Extract the (x, y) coordinate from the center of the cell holding the provided text.  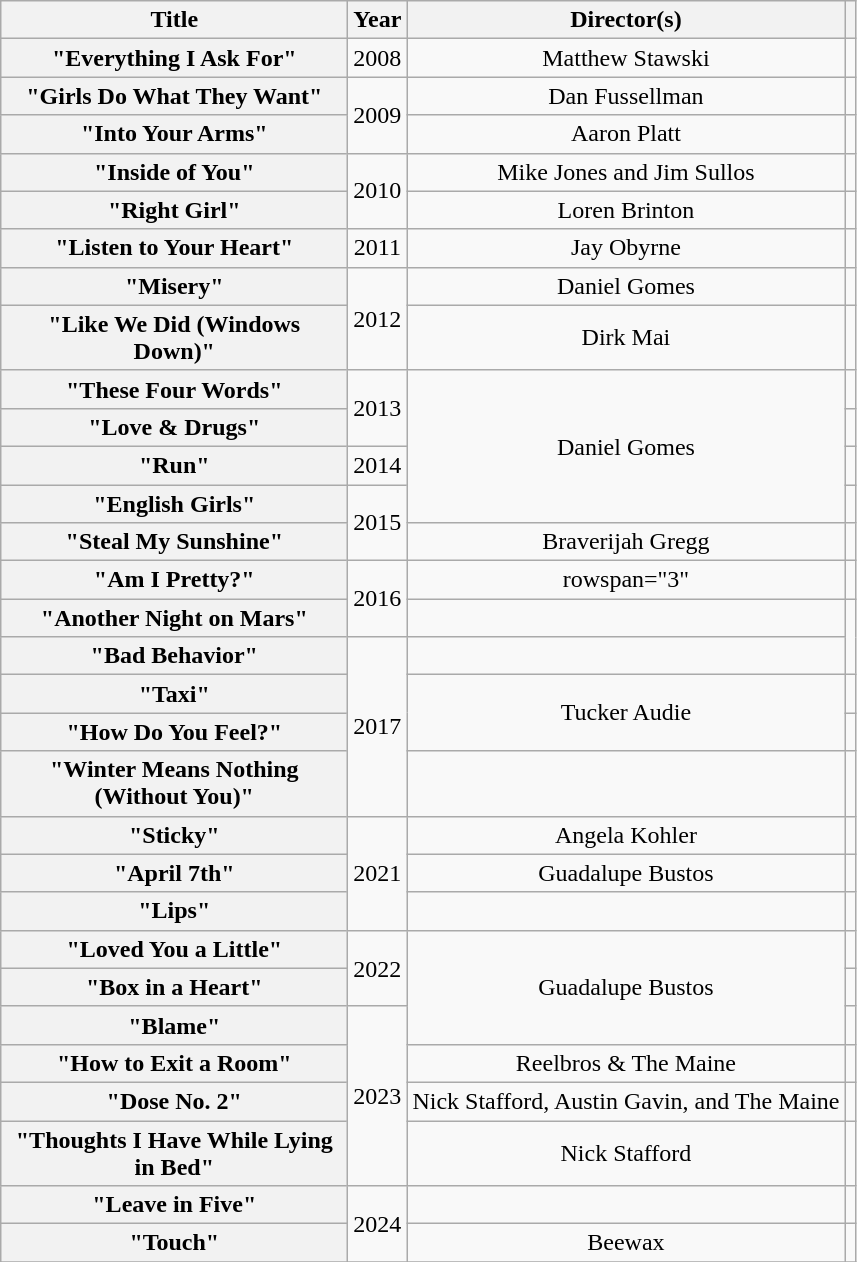
"Thoughts I Have While Lying in Bed" (174, 1152)
2013 (378, 408)
"Leave in Five" (174, 1205)
"Misery" (174, 286)
"April 7th" (174, 873)
Aaron Platt (626, 134)
"Like We Did (Windows Down)" (174, 338)
2014 (378, 465)
Matthew Stawski (626, 58)
2023 (378, 1096)
"Box in a Heart" (174, 987)
Title (174, 20)
Tucker Audie (626, 713)
2016 (378, 599)
rowspan="3" (626, 580)
"How Do You Feel?" (174, 732)
Jay Obyrne (626, 248)
"Blame" (174, 1025)
Loren Brinton (626, 210)
Braverijah Gregg (626, 542)
2009 (378, 115)
"Touch" (174, 1243)
"Another Night on Mars" (174, 618)
"Sticky" (174, 835)
2017 (378, 726)
2015 (378, 522)
"Taxi" (174, 694)
2008 (378, 58)
Director(s) (626, 20)
"Dose No. 2" (174, 1101)
"Into Your Arms" (174, 134)
"These Four Words" (174, 389)
"Steal My Sunshine" (174, 542)
Nick Stafford (626, 1152)
Nick Stafford, Austin Gavin, and The Maine (626, 1101)
"Run" (174, 465)
2012 (378, 318)
"Love & Drugs" (174, 427)
2021 (378, 873)
"Am I Pretty?" (174, 580)
"How to Exit a Room" (174, 1063)
"Bad Behavior" (174, 656)
2011 (378, 248)
"Listen to Your Heart" (174, 248)
2024 (378, 1224)
Year (378, 20)
"Winter Means Nothing (Without You)" (174, 784)
Dirk Mai (626, 338)
2010 (378, 191)
"Everything I Ask For" (174, 58)
"Right Girl" (174, 210)
Mike Jones and Jim Sullos (626, 172)
Angela Kohler (626, 835)
"Inside of You" (174, 172)
"English Girls" (174, 503)
"Loved You a Little" (174, 949)
2022 (378, 968)
Dan Fussellman (626, 96)
"Lips" (174, 911)
Beewax (626, 1243)
Reelbros & The Maine (626, 1063)
"Girls Do What They Want" (174, 96)
